Locate the cell with the specified text and output its [X, Y] center coordinate. 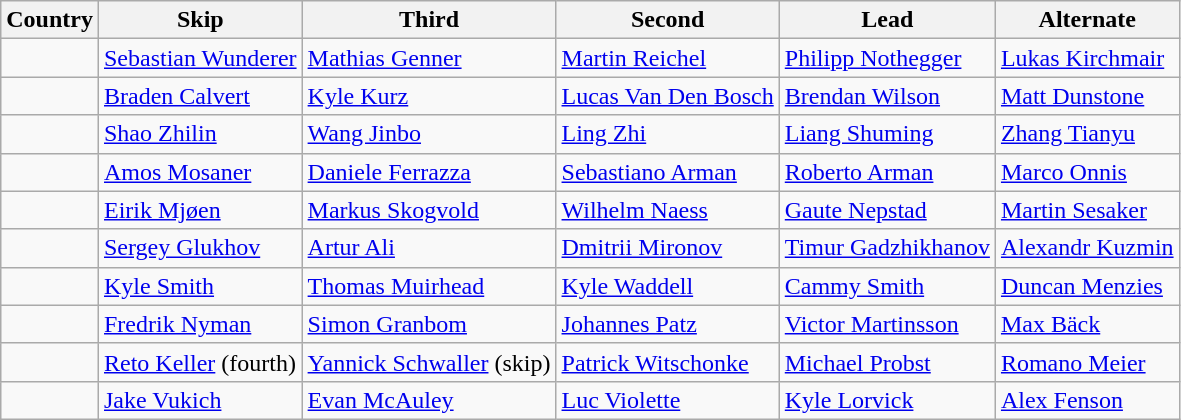
Wilhelm Naess [668, 210]
Daniele Ferrazza [429, 172]
Country [50, 20]
Second [668, 20]
Sebastiano Arman [668, 172]
Max Bäck [1087, 324]
Duncan Menzies [1087, 286]
Lukas Kirchmair [1087, 58]
Simon Granbom [429, 324]
Amos Mosaner [200, 172]
Cammy Smith [887, 286]
Skip [200, 20]
Timur Gadzhikhanov [887, 248]
Philipp Nothegger [887, 58]
Alexandr Kuzmin [1087, 248]
Thomas Muirhead [429, 286]
Roberto Arman [887, 172]
Mathias Genner [429, 58]
Ling Zhi [668, 134]
Braden Calvert [200, 96]
Kyle Kurz [429, 96]
Gaute Nepstad [887, 210]
Brendan Wilson [887, 96]
Yannick Schwaller (skip) [429, 362]
Marco Onnis [1087, 172]
Alex Fenson [1087, 400]
Wang Jinbo [429, 134]
Lead [887, 20]
Michael Probst [887, 362]
Patrick Witschonke [668, 362]
Markus Skogvold [429, 210]
Lucas Van Den Bosch [668, 96]
Sergey Glukhov [200, 248]
Shao Zhilin [200, 134]
Sebastian Wunderer [200, 58]
Artur Ali [429, 248]
Johannes Patz [668, 324]
Luc Violette [668, 400]
Victor Martinsson [887, 324]
Martin Reichel [668, 58]
Liang Shuming [887, 134]
Reto Keller (fourth) [200, 362]
Kyle Smith [200, 286]
Zhang Tianyu [1087, 134]
Third [429, 20]
Martin Sesaker [1087, 210]
Romano Meier [1087, 362]
Alternate [1087, 20]
Evan McAuley [429, 400]
Eirik Mjøen [200, 210]
Kyle Waddell [668, 286]
Kyle Lorvick [887, 400]
Matt Dunstone [1087, 96]
Fredrik Nyman [200, 324]
Dmitrii Mironov [668, 248]
Jake Vukich [200, 400]
